For the text-containing cell, return its midpoint in [x, y] coordinate format. 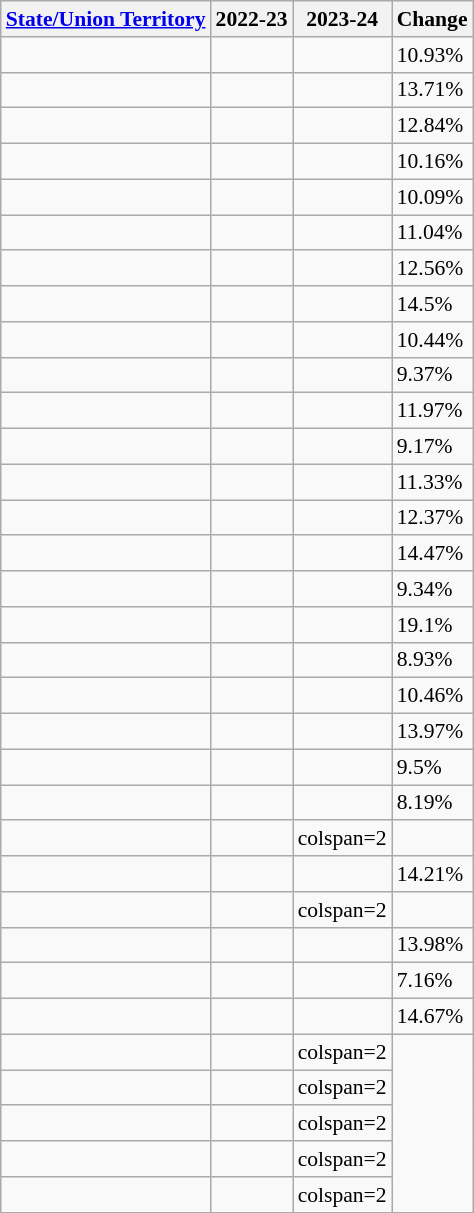
12.56% [432, 269]
9.34% [432, 589]
14.5% [432, 304]
Change [432, 19]
13.97% [432, 732]
12.84% [432, 126]
11.33% [432, 482]
10.93% [432, 55]
8.19% [432, 803]
9.17% [432, 447]
2023-24 [342, 19]
11.04% [432, 233]
2022-23 [252, 19]
19.1% [432, 625]
14.47% [432, 554]
9.5% [432, 767]
7.16% [432, 981]
14.21% [432, 874]
State/Union Territory [106, 19]
13.98% [432, 945]
10.16% [432, 162]
10.09% [432, 197]
11.97% [432, 411]
10.46% [432, 696]
14.67% [432, 1017]
9.37% [432, 375]
12.37% [432, 518]
13.71% [432, 90]
10.44% [432, 340]
8.93% [432, 660]
